From the cell containing the given text, extract its center point as [X, Y] coordinate. 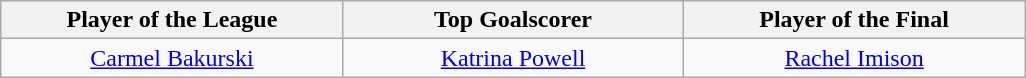
Top Goalscorer [512, 20]
Player of the League [172, 20]
Player of the Final [854, 20]
Katrina Powell [512, 58]
Rachel Imison [854, 58]
Carmel Bakurski [172, 58]
